Output the [x, y] coordinate of the center of the cell containing the given text.  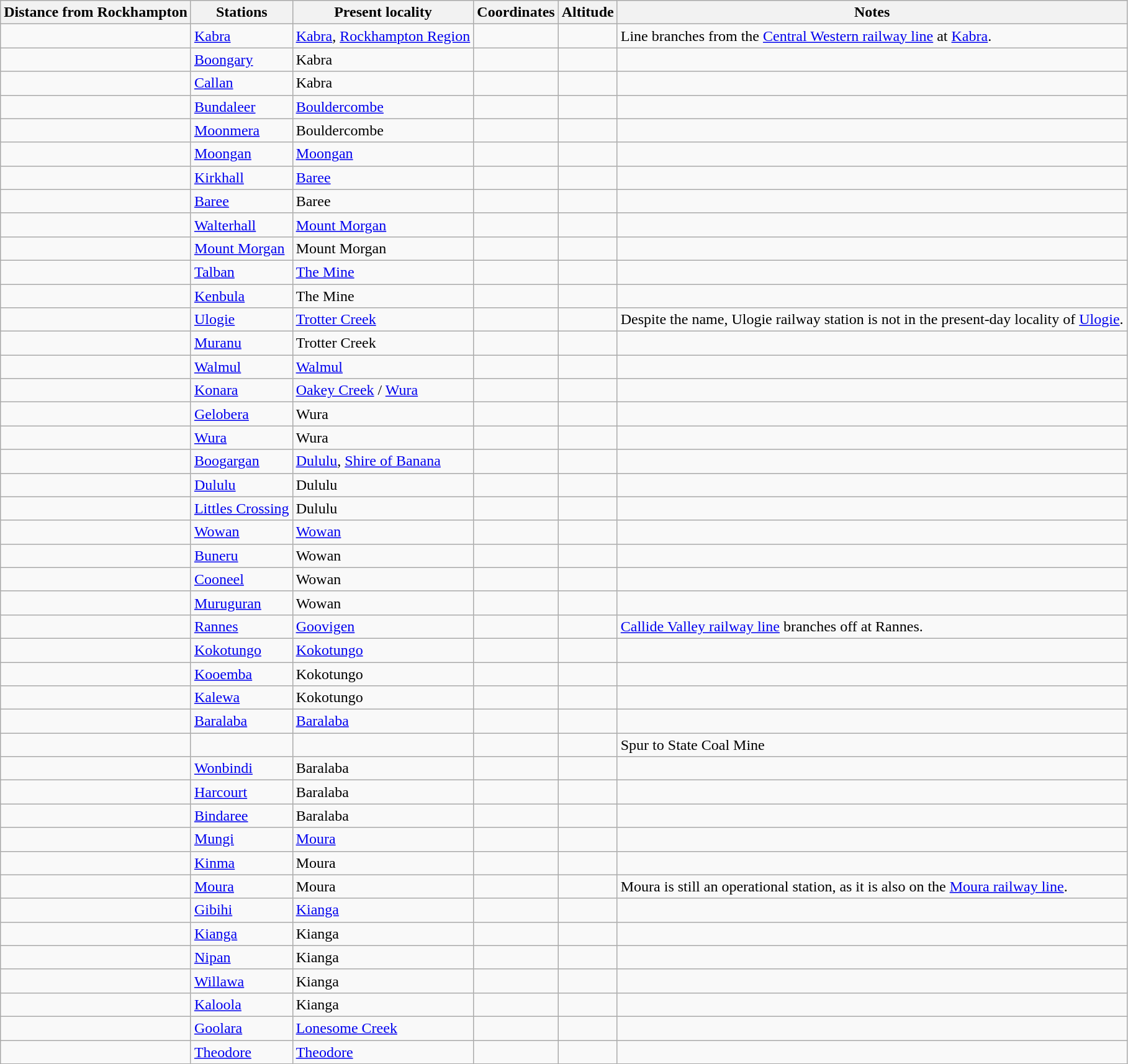
Kinma [241, 863]
Wonbindi [241, 769]
Spur to State Coal Mine [872, 745]
Stations [241, 12]
Bindaree [241, 816]
Kabra, Rockhampton Region [383, 36]
Kaloola [241, 1004]
Callan [241, 83]
Ulogie [241, 320]
Gibihi [241, 910]
Kenbula [241, 296]
Lonesome Creek [383, 1028]
Rannes [241, 626]
Despite the name, Ulogie railway station is not in the present-day locality of Ulogie. [872, 320]
Boongary [241, 60]
Goolara [241, 1028]
Line branches from the Central Western railway line at Kabra. [872, 36]
Bundaleer [241, 107]
Coordinates [516, 12]
Kirkhall [241, 178]
Boogargan [241, 461]
Gelobera [241, 414]
Harcourt [241, 792]
Altitude [587, 12]
Willawa [241, 981]
Kalewa [241, 698]
Oakey Creek / Wura [383, 390]
Distance from Rockhampton [96, 12]
Moonmera [241, 130]
Talban [241, 272]
Callide Valley railway line branches off at Rannes. [872, 626]
Notes [872, 12]
Dululu, Shire of Banana [383, 461]
Buneru [241, 556]
Muranu [241, 343]
Littles Crossing [241, 508]
Muruguran [241, 603]
Cooneel [241, 579]
Konara [241, 390]
Mungi [241, 839]
Moura is still an operational station, as it is also on the Moura railway line. [872, 886]
Nipan [241, 957]
Walterhall [241, 225]
Present locality [383, 12]
Goovigen [383, 626]
Kooemba [241, 674]
